Identify which cell holds the provided text, then report its (X, Y) central coordinate. 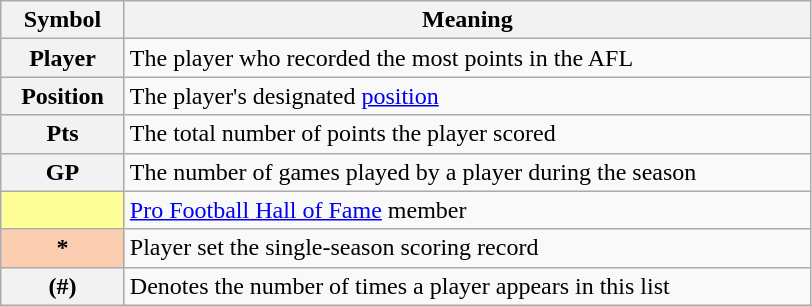
(#) (63, 286)
Meaning (467, 20)
Pts (63, 134)
The total number of points the player scored (467, 134)
Position (63, 96)
Denotes the number of times a player appears in this list (467, 286)
The player who recorded the most points in the AFL (467, 58)
* (63, 248)
Symbol (63, 20)
The player's designated position (467, 96)
GP (63, 172)
Player (63, 58)
Pro Football Hall of Fame member (467, 210)
Player set the single-season scoring record (467, 248)
The number of games played by a player during the season (467, 172)
